Determine the (x, y) coordinate at the center of the cell enclosing the given text.  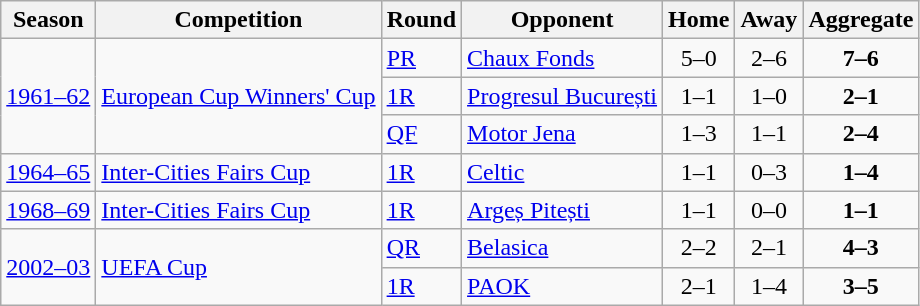
Chaux Fonds (562, 58)
4–3 (861, 248)
Motor Jena (562, 134)
Argeș Pitești (562, 210)
0–0 (769, 210)
European Cup Winners' Cup (238, 96)
QR (421, 248)
Aggregate (861, 20)
2–4 (861, 134)
Competition (238, 20)
0–3 (769, 172)
PAOK (562, 286)
1–3 (699, 134)
3–5 (861, 286)
Belasica (562, 248)
5–0 (699, 58)
UEFA Cup (238, 267)
1964–65 (48, 172)
QF (421, 134)
PR (421, 58)
1–0 (769, 96)
7–6 (861, 58)
Progresul București (562, 96)
2–6 (769, 58)
Celtic (562, 172)
Home (699, 20)
1961–62 (48, 96)
2–2 (699, 248)
1968–69 (48, 210)
Season (48, 20)
Round (421, 20)
2002–03 (48, 267)
Away (769, 20)
Opponent (562, 20)
